For the text-containing cell, return its midpoint in (X, Y) coordinate format. 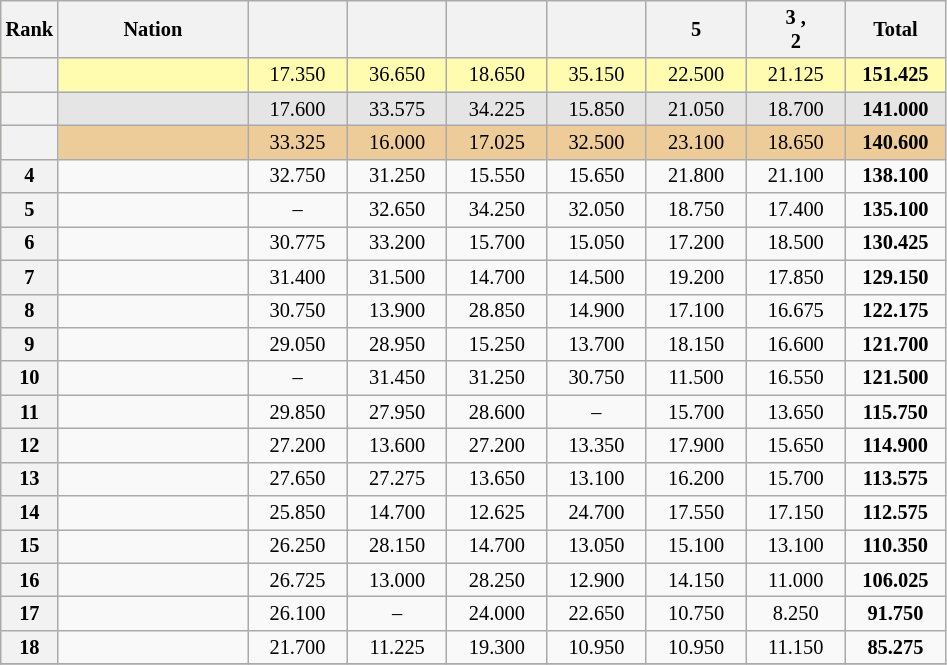
106.025 (896, 580)
27.950 (397, 412)
17.350 (298, 75)
16.600 (796, 344)
17.200 (696, 243)
33.325 (298, 142)
13.000 (397, 580)
9 (30, 344)
11.150 (796, 647)
122.175 (896, 311)
12.900 (597, 580)
130.425 (896, 243)
13.600 (397, 445)
21.100 (796, 176)
14.150 (696, 580)
17.400 (796, 210)
151.425 (896, 75)
Total (896, 29)
18.150 (696, 344)
13.700 (597, 344)
135.100 (896, 210)
17.100 (696, 311)
13 (30, 479)
16.550 (796, 378)
22.500 (696, 75)
25.850 (298, 513)
21.125 (796, 75)
32.750 (298, 176)
29.050 (298, 344)
16.000 (397, 142)
17.550 (696, 513)
22.650 (597, 613)
112.575 (896, 513)
85.275 (896, 647)
91.750 (896, 613)
3 ,2 (796, 29)
16.675 (796, 311)
18.500 (796, 243)
Rank (30, 29)
34.250 (497, 210)
27.275 (397, 479)
15.850 (597, 109)
18.700 (796, 109)
8 (30, 311)
114.900 (896, 445)
15.100 (696, 546)
17.900 (696, 445)
26.725 (298, 580)
121.500 (896, 378)
21.050 (696, 109)
4 (30, 176)
17 (30, 613)
115.750 (896, 412)
113.575 (896, 479)
12 (30, 445)
34.225 (497, 109)
33.200 (397, 243)
17.025 (497, 142)
33.575 (397, 109)
6 (30, 243)
15 (30, 546)
8.250 (796, 613)
138.100 (896, 176)
11.000 (796, 580)
24.700 (597, 513)
17.850 (796, 277)
141.000 (896, 109)
Nation (153, 29)
13.900 (397, 311)
19.200 (696, 277)
13.050 (597, 546)
32.500 (597, 142)
15.050 (597, 243)
7 (30, 277)
18 (30, 647)
110.350 (896, 546)
140.600 (896, 142)
32.050 (597, 210)
14.500 (597, 277)
28.600 (497, 412)
15.250 (497, 344)
121.700 (896, 344)
26.250 (298, 546)
31.500 (397, 277)
28.950 (397, 344)
12.625 (497, 513)
17.150 (796, 513)
10 (30, 378)
15.550 (497, 176)
26.100 (298, 613)
21.800 (696, 176)
14.900 (597, 311)
28.250 (497, 580)
129.150 (896, 277)
31.400 (298, 277)
24.000 (497, 613)
11.225 (397, 647)
14 (30, 513)
10.750 (696, 613)
29.850 (298, 412)
11 (30, 412)
28.850 (497, 311)
16.200 (696, 479)
35.150 (597, 75)
11.500 (696, 378)
23.100 (696, 142)
21.700 (298, 647)
18.750 (696, 210)
13.350 (597, 445)
36.650 (397, 75)
27.650 (298, 479)
28.150 (397, 546)
30.775 (298, 243)
17.600 (298, 109)
19.300 (497, 647)
16 (30, 580)
31.450 (397, 378)
32.650 (397, 210)
